Find where the given text appears and provide that cell's center as [X, Y] coordinate. 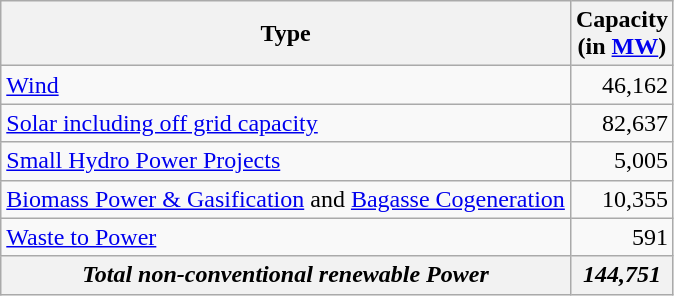
82,637 [622, 123]
10,355 [622, 199]
Capacity(in MW) [622, 34]
144,751 [622, 275]
5,005 [622, 161]
Type [286, 34]
Biomass Power & Gasification and Bagasse Cogeneration [286, 199]
591 [622, 237]
46,162 [622, 85]
Total non-conventional renewable Power [286, 275]
Small Hydro Power Projects [286, 161]
Solar including off grid capacity [286, 123]
Wind [286, 85]
Waste to Power [286, 237]
